Scan for the cell matching the given text and deliver its (x, y) coordinate at center. 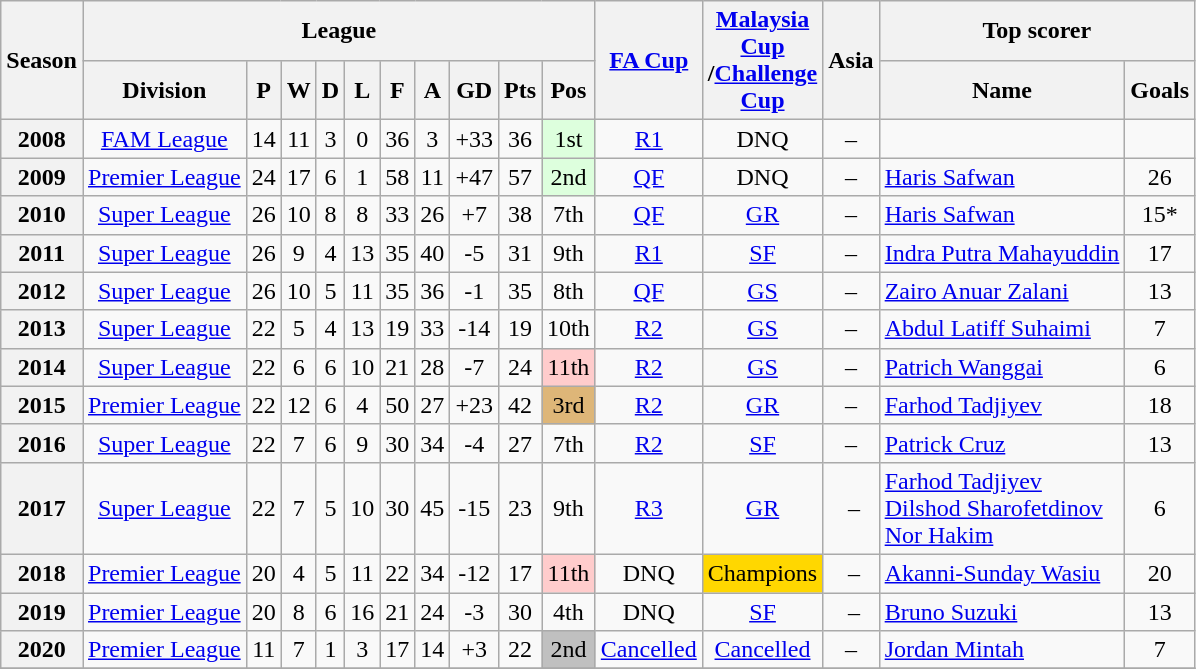
8th (569, 291)
Farhod Tadjiyev (1002, 405)
18 (1160, 405)
-5 (474, 253)
-4 (474, 443)
23 (520, 508)
12 (298, 405)
Top scorer (1036, 31)
-3 (474, 611)
P (264, 90)
D (330, 90)
10th (569, 329)
+3 (474, 650)
Name (1002, 90)
4th (569, 611)
2008 (42, 139)
-14 (474, 329)
A (432, 90)
16 (362, 611)
2019 (42, 611)
Pts (520, 90)
57 (520, 177)
-15 (474, 508)
2012 (42, 291)
2015 (42, 405)
F (398, 90)
40 (432, 253)
+47 (474, 177)
Patrick Cruz (1002, 443)
50 (398, 405)
1st (569, 139)
-1 (474, 291)
15* (1160, 215)
42 (520, 405)
2017 (42, 508)
Abdul Latiff Suhaimi (1002, 329)
L (362, 90)
2009 (42, 177)
2013 (42, 329)
31 (520, 253)
2018 (42, 573)
Asia (851, 60)
2014 (42, 367)
-12 (474, 573)
2020 (42, 650)
League (338, 31)
Champions (762, 573)
FAM League (164, 139)
Season (42, 60)
28 (432, 367)
Pos (569, 90)
38 (520, 215)
2011 (42, 253)
+23 (474, 405)
+7 (474, 215)
Bruno Suzuki (1002, 611)
2010 (42, 215)
GD (474, 90)
+33 (474, 139)
2016 (42, 443)
Goals (1160, 90)
W (298, 90)
Akanni-Sunday Wasiu (1002, 573)
Division (164, 90)
Farhod Tadjiyev Dilshod Sharofetdinov Nor Hakim (1002, 508)
Jordan Mintah (1002, 650)
Patrich Wanggai (1002, 367)
Indra Putra Mahayuddin (1002, 253)
58 (398, 177)
MalaysiaCup/ChallengeCup (762, 60)
R3 (648, 508)
3rd (569, 405)
45 (432, 508)
FA Cup (648, 60)
Zairo Anuar Zalani (1002, 291)
-7 (474, 367)
0 (362, 139)
